Extract the (x, y) coordinate from the center of the cell holding the provided text.  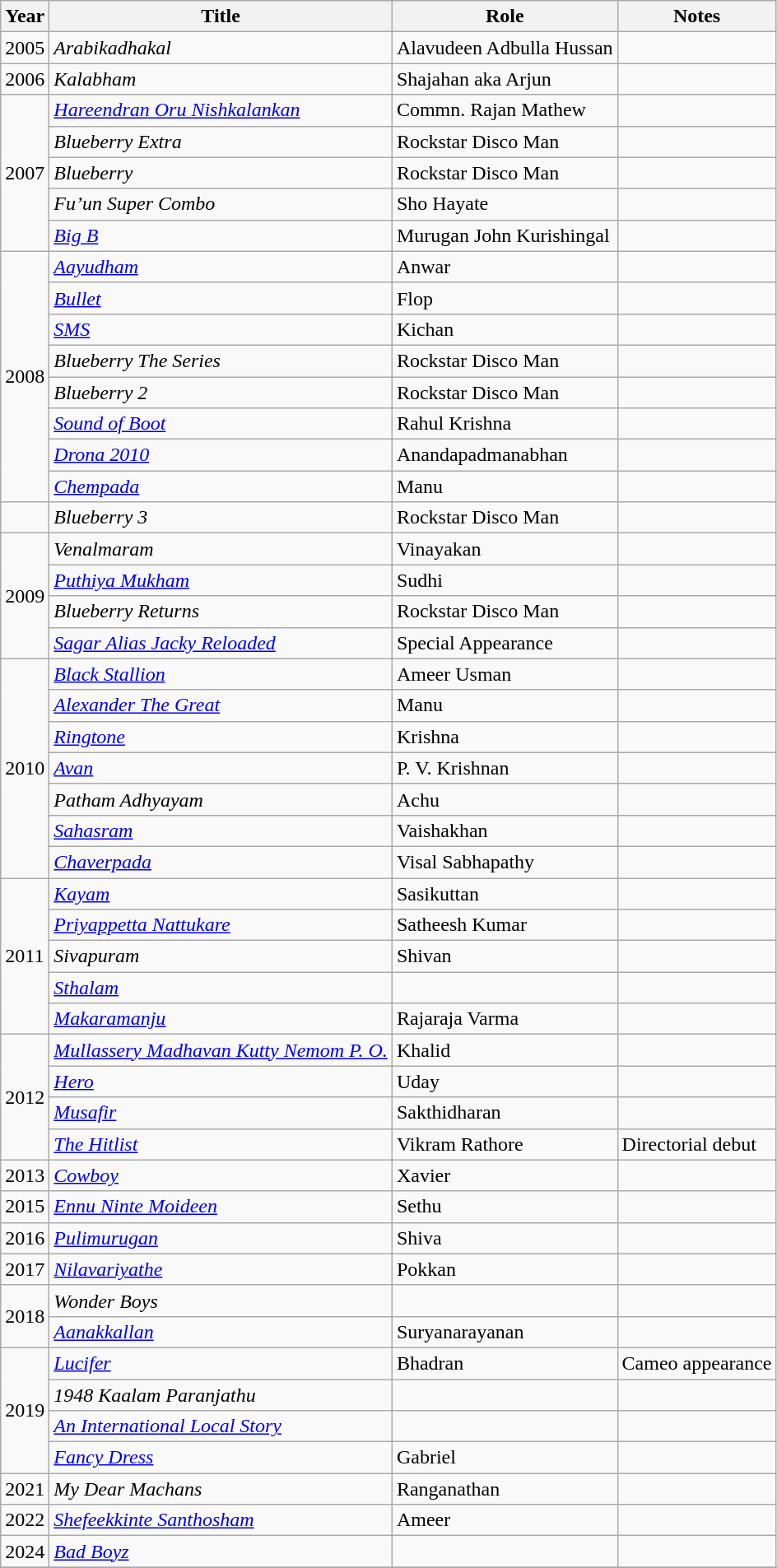
Ranganathan (505, 1489)
Kalabham (221, 79)
Khalid (505, 1050)
Wonder Boys (221, 1300)
Alexander The Great (221, 705)
Vinayakan (505, 549)
2015 (25, 1207)
Black Stallion (221, 674)
Sivapuram (221, 956)
2012 (25, 1097)
Aanakkallan (221, 1332)
Krishna (505, 737)
Sthalam (221, 988)
Vikram Rathore (505, 1144)
Xavier (505, 1175)
An International Local Story (221, 1426)
Ringtone (221, 737)
Achu (505, 799)
Hero (221, 1082)
Alavudeen Adbulla Hussan (505, 48)
Ameer (505, 1520)
Arabikadhakal (221, 48)
Suryanarayanan (505, 1332)
Blueberry (221, 173)
Role (505, 16)
Venalmaram (221, 549)
Sakthidharan (505, 1113)
The Hitlist (221, 1144)
Blueberry 2 (221, 393)
2017 (25, 1269)
Shivan (505, 956)
Ennu Ninte Moideen (221, 1207)
Rajaraja Varma (505, 1019)
Puthiya Mukham (221, 580)
Avan (221, 768)
2011 (25, 956)
Satheesh Kumar (505, 925)
Chempada (221, 486)
2005 (25, 48)
Rahul Krishna (505, 424)
Big B (221, 235)
Gabriel (505, 1458)
Sagar Alias Jacky Reloaded (221, 643)
2013 (25, 1175)
1948 Kaalam Paranjathu (221, 1395)
2019 (25, 1410)
Nilavariyathe (221, 1269)
Pulimurugan (221, 1238)
2010 (25, 768)
2016 (25, 1238)
Flop (505, 298)
2021 (25, 1489)
Special Appearance (505, 643)
Fancy Dress (221, 1458)
2022 (25, 1520)
P. V. Krishnan (505, 768)
Sethu (505, 1207)
2007 (25, 173)
Sho Hayate (505, 204)
Sound of Boot (221, 424)
Cowboy (221, 1175)
Kayam (221, 893)
Priyappetta Nattukare (221, 925)
Drona 2010 (221, 455)
Visal Sabhapathy (505, 862)
Cameo appearance (696, 1363)
2024 (25, 1552)
Blueberry 3 (221, 518)
Vaishakhan (505, 831)
Uday (505, 1082)
Musafir (221, 1113)
Kichan (505, 329)
Sasikuttan (505, 893)
Shiva (505, 1238)
2018 (25, 1316)
2006 (25, 79)
Ameer Usman (505, 674)
Year (25, 16)
Title (221, 16)
Sahasram (221, 831)
2009 (25, 596)
Blueberry Returns (221, 612)
Bhadran (505, 1363)
Bad Boyz (221, 1552)
Chaverpada (221, 862)
Directorial debut (696, 1144)
Bullet (221, 298)
Mullassery Madhavan Kutty Nemom P. O. (221, 1050)
Fu’un Super Combo (221, 204)
Pokkan (505, 1269)
Aayudham (221, 267)
Anwar (505, 267)
Makaramanju (221, 1019)
Patham Adhyayam (221, 799)
Blueberry The Series (221, 361)
Lucifer (221, 1363)
My Dear Machans (221, 1489)
Hareendran Oru Nishkalankan (221, 110)
Blueberry Extra (221, 142)
Commn. Rajan Mathew (505, 110)
SMS (221, 329)
2008 (25, 376)
Notes (696, 16)
Sudhi (505, 580)
Shajahan aka Arjun (505, 79)
Shefeekkinte Santhosham (221, 1520)
Murugan John Kurishingal (505, 235)
Anandapadmanabhan (505, 455)
